Pinpoint the cell where the given text exists, returning its [x, y] midpoint coordinate. 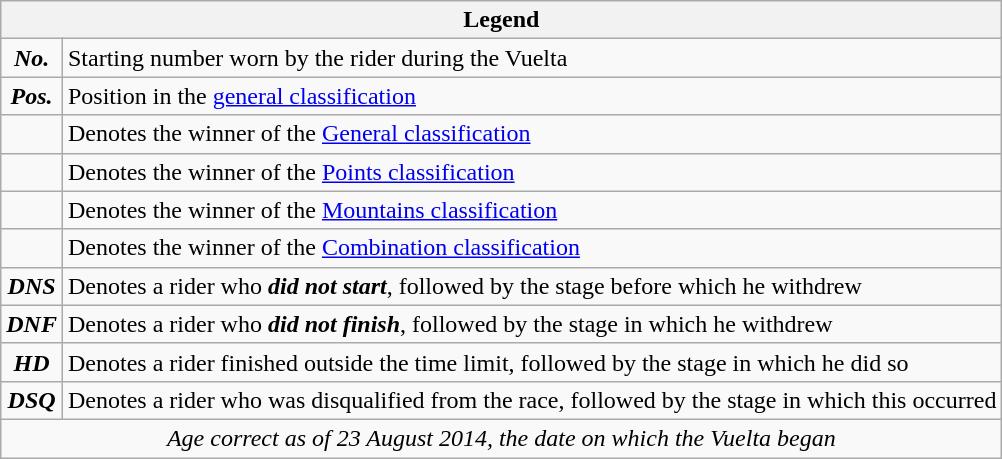
HD [32, 362]
Starting number worn by the rider during the Vuelta [532, 58]
No. [32, 58]
Denotes the winner of the General classification [532, 134]
Denotes a rider who was disqualified from the race, followed by the stage in which this occurred [532, 400]
Denotes the winner of the Points classification [532, 172]
DSQ [32, 400]
Position in the general classification [532, 96]
Denotes the winner of the Combination classification [532, 248]
Denotes a rider who did not finish, followed by the stage in which he withdrew [532, 324]
Legend [502, 20]
Denotes a rider finished outside the time limit, followed by the stage in which he did so [532, 362]
DNF [32, 324]
Pos. [32, 96]
Denotes a rider who did not start, followed by the stage before which he withdrew [532, 286]
Denotes the winner of the Mountains classification [532, 210]
Age correct as of 23 August 2014, the date on which the Vuelta began [502, 438]
DNS [32, 286]
